For the text-containing cell, return its midpoint in [X, Y] coordinate format. 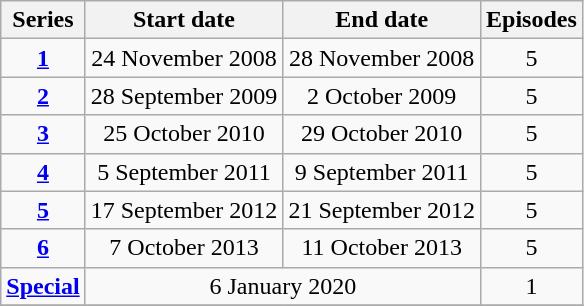
Start date [184, 20]
17 September 2012 [184, 210]
3 [43, 134]
Episodes [532, 20]
5 September 2011 [184, 172]
11 October 2013 [382, 248]
6 [43, 248]
Series [43, 20]
25 October 2010 [184, 134]
28 September 2009 [184, 96]
4 [43, 172]
21 September 2012 [382, 210]
Special [43, 286]
9 September 2011 [382, 172]
7 October 2013 [184, 248]
2 October 2009 [382, 96]
End date [382, 20]
24 November 2008 [184, 58]
28 November 2008 [382, 58]
29 October 2010 [382, 134]
2 [43, 96]
6 January 2020 [282, 286]
